Identify which cell holds the provided text, then report its (X, Y) central coordinate. 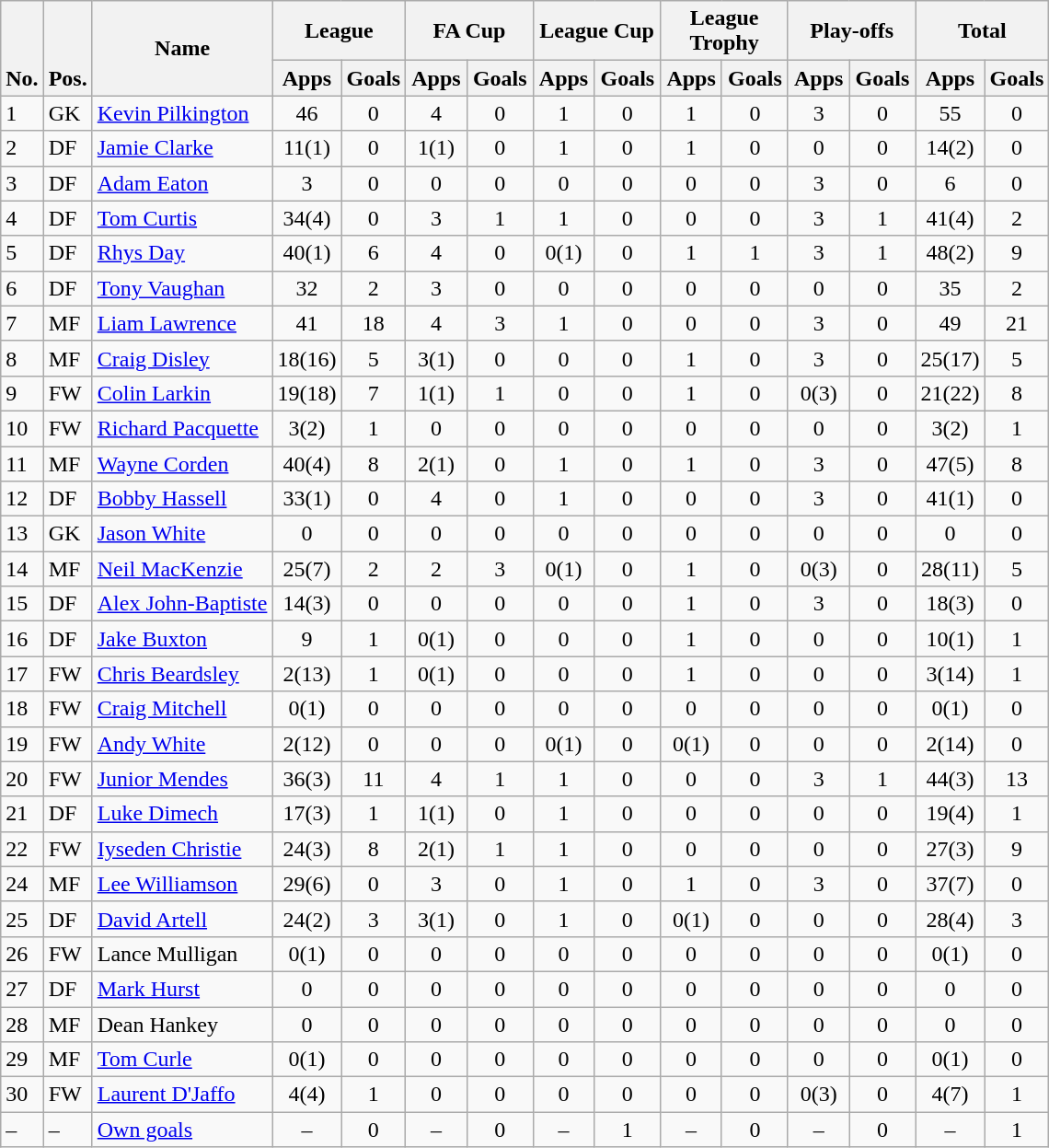
Tom Curle (182, 1060)
12 (22, 499)
Jake Buxton (182, 639)
2(13) (307, 674)
46 (307, 113)
28(11) (950, 569)
Luke Dimech (182, 814)
17(3) (307, 814)
Lance Mulligan (182, 954)
Pos. (68, 48)
Richard Pacquette (182, 428)
25(17) (950, 358)
Jamie Clarke (182, 148)
24(3) (307, 849)
44(3) (950, 779)
4(4) (307, 1095)
Wayne Corden (182, 463)
19(18) (307, 393)
League (339, 31)
41 (307, 323)
4(7) (950, 1095)
24 (22, 884)
10 (22, 428)
Laurent D'Jaffo (182, 1095)
33(1) (307, 499)
28(4) (950, 919)
Junior Mendes (182, 779)
25 (22, 919)
55 (950, 113)
41(1) (950, 499)
Total (983, 31)
37(7) (950, 884)
Craig Disley (182, 358)
David Artell (182, 919)
Tom Curtis (182, 218)
47(5) (950, 463)
40(4) (307, 463)
19(4) (950, 814)
41(4) (950, 218)
3(14) (950, 674)
20 (22, 779)
35 (950, 288)
Rhys Day (182, 253)
Chris Beardsley (182, 674)
15 (22, 604)
48(2) (950, 253)
16 (22, 639)
Liam Lawrence (182, 323)
Adam Eaton (182, 183)
24(2) (307, 919)
No. (22, 48)
10(1) (950, 639)
22 (22, 849)
28 (22, 1025)
11(1) (307, 148)
26 (22, 954)
29(6) (307, 884)
17 (22, 674)
18(16) (307, 358)
25(7) (307, 569)
Alex John-Baptiste (182, 604)
2(14) (950, 744)
14(3) (307, 604)
36(3) (307, 779)
49 (950, 323)
40(1) (307, 253)
Name (182, 48)
27(3) (950, 849)
Bobby Hassell (182, 499)
14 (22, 569)
Iyseden Christie (182, 849)
32 (307, 288)
34(4) (307, 218)
27 (22, 989)
29 (22, 1060)
League Trophy (725, 31)
21(22) (950, 393)
Lee Williamson (182, 884)
Neil MacKenzie (182, 569)
Colin Larkin (182, 393)
League Cup (596, 31)
14(2) (950, 148)
30 (22, 1095)
Jason White (182, 534)
Tony Vaughan (182, 288)
FA Cup (469, 31)
2(12) (307, 744)
Mark Hurst (182, 989)
Craig Mitchell (182, 709)
18(3) (950, 604)
Play-offs (852, 31)
Own goals (182, 1130)
Kevin Pilkington (182, 113)
Dean Hankey (182, 1025)
19 (22, 744)
Andy White (182, 744)
